Return the [X, Y] coordinate for the center point of the cell that contains the specified text.  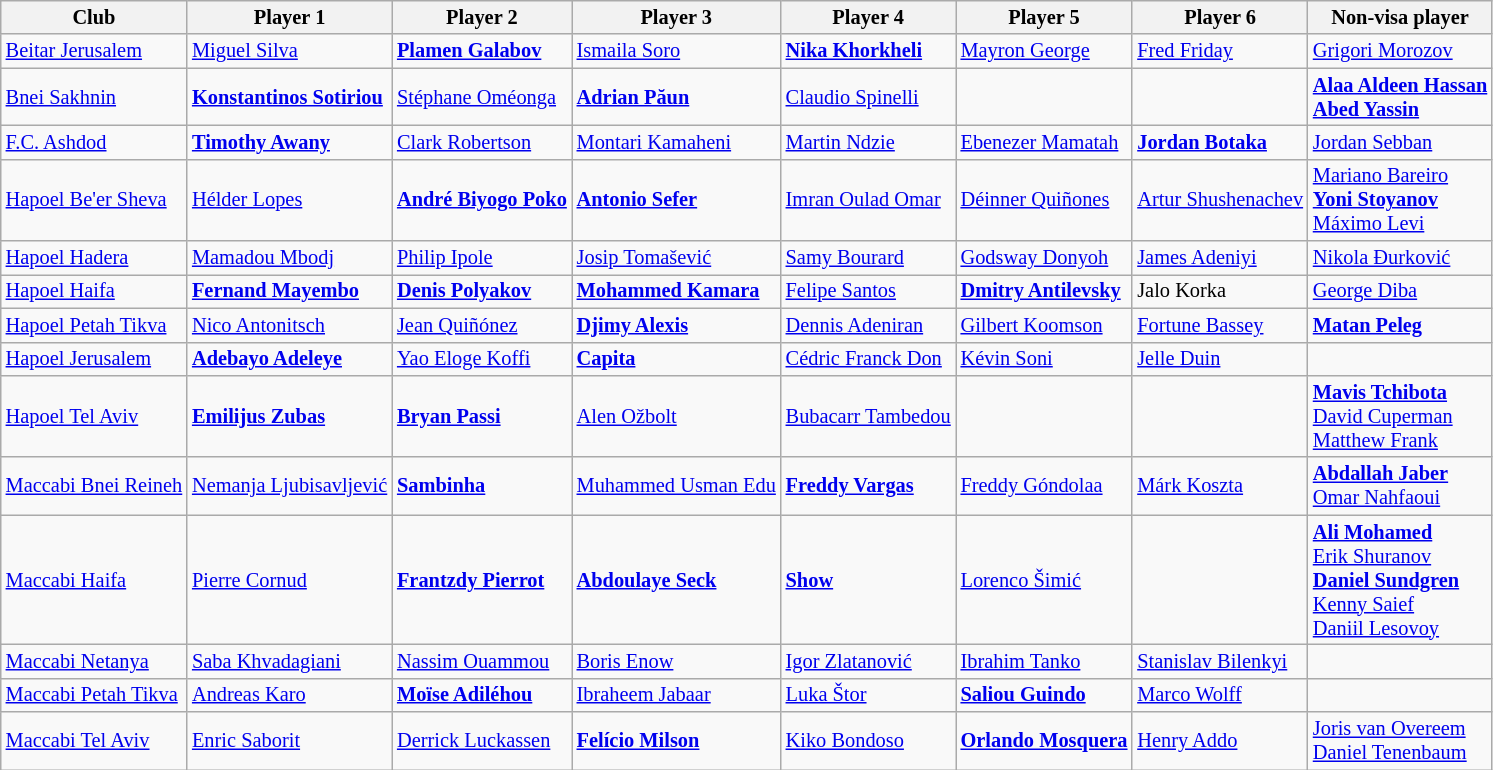
Márk Koszta [1220, 486]
Nassim Ouammou [482, 661]
Cédric Franck Don [868, 359]
Ebenezer Mamatah [1044, 142]
Djimy Alexis [676, 325]
Matan Peleg [1400, 325]
Claudio Spinelli [868, 97]
Antonio Sefer [676, 200]
Enric Saborit [290, 741]
Felício Milson [676, 741]
Muhammed Usman Edu [676, 486]
Player 1 [290, 17]
Jean Quiñónez [482, 325]
Nemanja Ljubisavljević [290, 486]
Imran Oulad Omar [868, 200]
Mariano Bareiro Yoni Stoyanov Máximo Levi [1400, 200]
Hapoel Tel Aviv [94, 416]
Mavis Tchibota David Cuperman Matthew Frank [1400, 416]
Jordan Sebban [1400, 142]
Alaa Aldeen Hassan Abed Yassin [1400, 97]
Konstantinos Sotiriou [290, 97]
Déinner Quiñones [1044, 200]
Fernand Mayembo [290, 291]
Ismaila Soro [676, 51]
Capita [676, 359]
Gilbert Koomson [1044, 325]
Ibraheem Jabaar [676, 695]
Abdoulaye Seck [676, 580]
Miguel Silva [290, 51]
Joris van Overeem Daniel Tenenbaum [1400, 741]
Grigori Morozov [1400, 51]
Mayron George [1044, 51]
Dmitry Antilevsky [1044, 291]
Ali Mohamed Erik Shuranov Daniel Sundgren Kenny Saief Daniil Lesovoy [1400, 580]
Hapoel Hadera [94, 258]
Yao Eloge Koffi [482, 359]
Timothy Awany [290, 142]
Bryan Passi [482, 416]
Clark Robertson [482, 142]
Bubacarr Tambedou [868, 416]
Fortune Bassey [1220, 325]
Mohammed Kamara [676, 291]
Boris Enow [676, 661]
Hapoel Be'er Sheva [94, 200]
Beitar Jerusalem [94, 51]
Hapoel Petah Tikva [94, 325]
Jelle Duin [1220, 359]
Felipe Santos [868, 291]
Moïse Adiléhou [482, 695]
Player 2 [482, 17]
Nico Antonitsch [290, 325]
F.C. Ashdod [94, 142]
Freddy Vargas [868, 486]
Montari Kamaheni [676, 142]
Hapoel Jerusalem [94, 359]
Mamadou Mbodj [290, 258]
Pierre Cornud [290, 580]
Abdallah Jaber Omar Nahfaoui [1400, 486]
Show [868, 580]
Fred Friday [1220, 51]
Saliou Guindo [1044, 695]
Maccabi Haifa [94, 580]
Nika Khorkheli [868, 51]
Maccabi Tel Aviv [94, 741]
Adebayo Adeleye [290, 359]
Sambinha [482, 486]
André Biyogo Poko [482, 200]
Martin Ndzie [868, 142]
Freddy Góndolaa [1044, 486]
Kévin Soni [1044, 359]
Alen Ožbolt [676, 416]
Maccabi Bnei Reineh [94, 486]
Player 4 [868, 17]
Nikola Đurković [1400, 258]
Josip Tomašević [676, 258]
Maccabi Netanya [94, 661]
Stanislav Bilenkyi [1220, 661]
Saba Khvadagiani [290, 661]
Player 5 [1044, 17]
Bnei Sakhnin [94, 97]
Player 6 [1220, 17]
Club [94, 17]
Plamen Galabov [482, 51]
Hapoel Haifa [94, 291]
Hélder Lopes [290, 200]
Non-visa player [1400, 17]
Igor Zlatanović [868, 661]
Emilijus Zubas [290, 416]
James Adeniyi [1220, 258]
Derrick Luckassen [482, 741]
Lorenco Šimić [1044, 580]
Maccabi Petah Tikva [94, 695]
Dennis Adeniran [868, 325]
Kiko Bondoso [868, 741]
Frantzdy Pierrot [482, 580]
Ibrahim Tanko [1044, 661]
Henry Addo [1220, 741]
George Diba [1400, 291]
Denis Polyakov [482, 291]
Luka Štor [868, 695]
Godsway Donyoh [1044, 258]
Andreas Karo [290, 695]
Stéphane Oméonga [482, 97]
Player 3 [676, 17]
Jalo Korka [1220, 291]
Orlando Mosquera [1044, 741]
Samy Bourard [868, 258]
Marco Wolff [1220, 695]
Philip Ipole [482, 258]
Adrian Păun [676, 97]
Artur Shushenachev [1220, 200]
Jordan Botaka [1220, 142]
